Capture the cell that displays the provided text and extract its (X, Y) central coordinate. 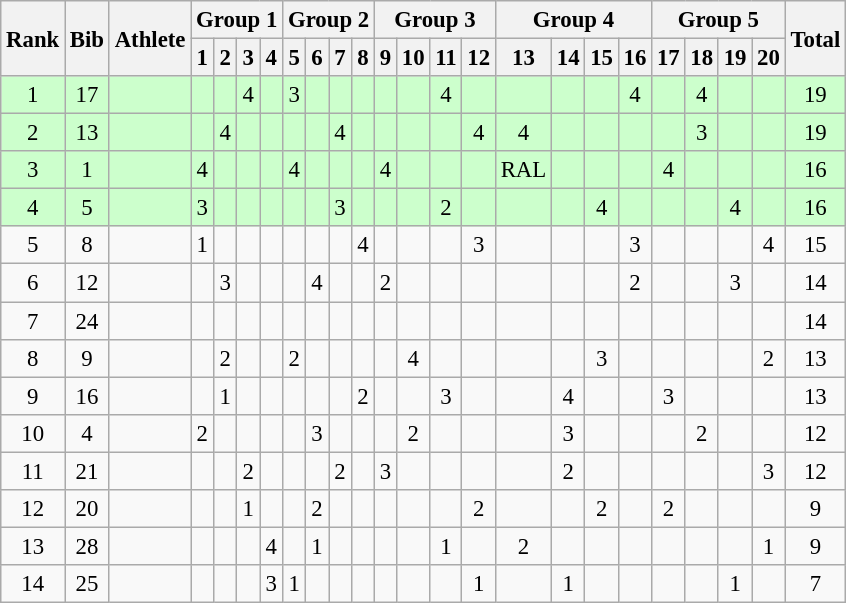
Rank (33, 38)
Group 1 (237, 20)
Total (815, 38)
25 (88, 584)
18 (702, 58)
Group 4 (573, 20)
28 (88, 546)
Athlete (150, 38)
RAL (523, 170)
Group 5 (719, 20)
21 (88, 471)
24 (88, 321)
Group 2 (329, 20)
Bib (88, 38)
Group 3 (434, 20)
